Return the [X, Y] coordinate for the center point of the cell that contains the specified text.  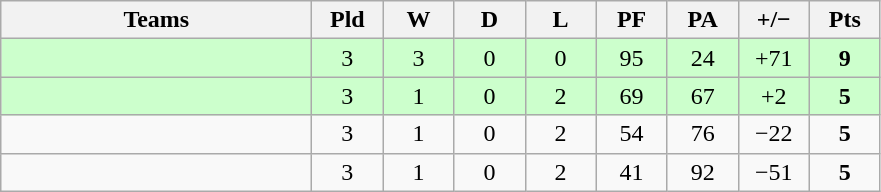
41 [632, 172]
L [560, 20]
24 [702, 58]
+/− [774, 20]
54 [632, 134]
9 [844, 58]
+71 [774, 58]
−51 [774, 172]
Pts [844, 20]
92 [702, 172]
PA [702, 20]
PF [632, 20]
−22 [774, 134]
Pld [348, 20]
+2 [774, 96]
76 [702, 134]
Teams [156, 20]
67 [702, 96]
69 [632, 96]
D [490, 20]
W [418, 20]
95 [632, 58]
